Provide the [X, Y] coordinate of the cell's center where the given text is located.  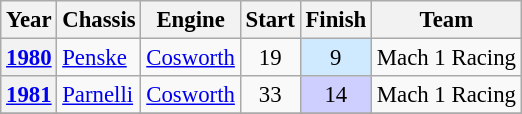
1981 [29, 95]
1980 [29, 58]
Finish [336, 20]
Start [270, 20]
Chassis [99, 20]
14 [336, 95]
19 [270, 58]
Engine [190, 20]
Penske [99, 58]
Team [447, 20]
33 [270, 95]
9 [336, 58]
Year [29, 20]
Parnelli [99, 95]
